Determine the (X, Y) coordinate at the center of the cell enclosing the given text.  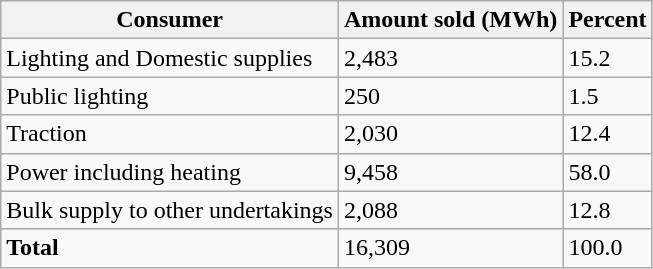
Lighting and Domestic supplies (170, 58)
250 (450, 96)
Power including heating (170, 172)
Total (170, 248)
2,483 (450, 58)
1.5 (608, 96)
Bulk supply to other undertakings (170, 210)
Amount sold (MWh) (450, 20)
12.8 (608, 210)
16,309 (450, 248)
12.4 (608, 134)
Percent (608, 20)
9,458 (450, 172)
15.2 (608, 58)
58.0 (608, 172)
Consumer (170, 20)
2,088 (450, 210)
Traction (170, 134)
Public lighting (170, 96)
2,030 (450, 134)
100.0 (608, 248)
